Scan for the cell matching the given text and deliver its (x, y) coordinate at center. 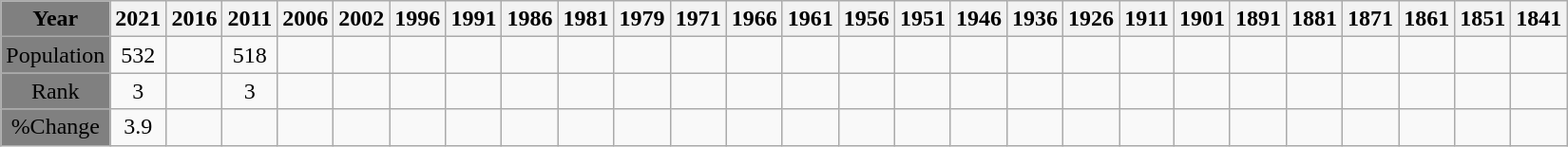
1981 (585, 19)
1991 (473, 19)
Population (55, 55)
2006 (306, 19)
1946 (979, 19)
1861 (1427, 19)
1996 (418, 19)
1851 (1482, 19)
Rank (55, 91)
2002 (361, 19)
532 (139, 55)
1936 (1036, 19)
1881 (1315, 19)
1956 (867, 19)
3.9 (139, 127)
%Change (55, 127)
1961 (810, 19)
1951 (922, 19)
1891 (1258, 19)
1841 (1539, 19)
1971 (698, 19)
518 (250, 55)
1871 (1370, 19)
1986 (530, 19)
2011 (250, 19)
1911 (1147, 19)
1901 (1201, 19)
1926 (1091, 19)
Year (55, 19)
2021 (139, 19)
1966 (755, 19)
2016 (194, 19)
1979 (642, 19)
